Scan for the cell matching the given text and deliver its (X, Y) coordinate at center. 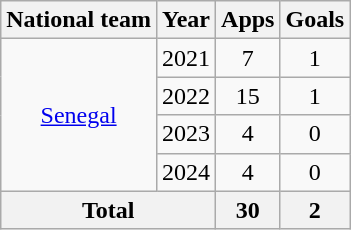
Senegal (79, 115)
Total (108, 210)
15 (248, 96)
2022 (186, 96)
2024 (186, 172)
2 (315, 210)
2023 (186, 134)
Goals (315, 20)
Apps (248, 20)
7 (248, 58)
National team (79, 20)
30 (248, 210)
Year (186, 20)
2021 (186, 58)
